From the cell containing the given text, extract its center point as (X, Y) coordinate. 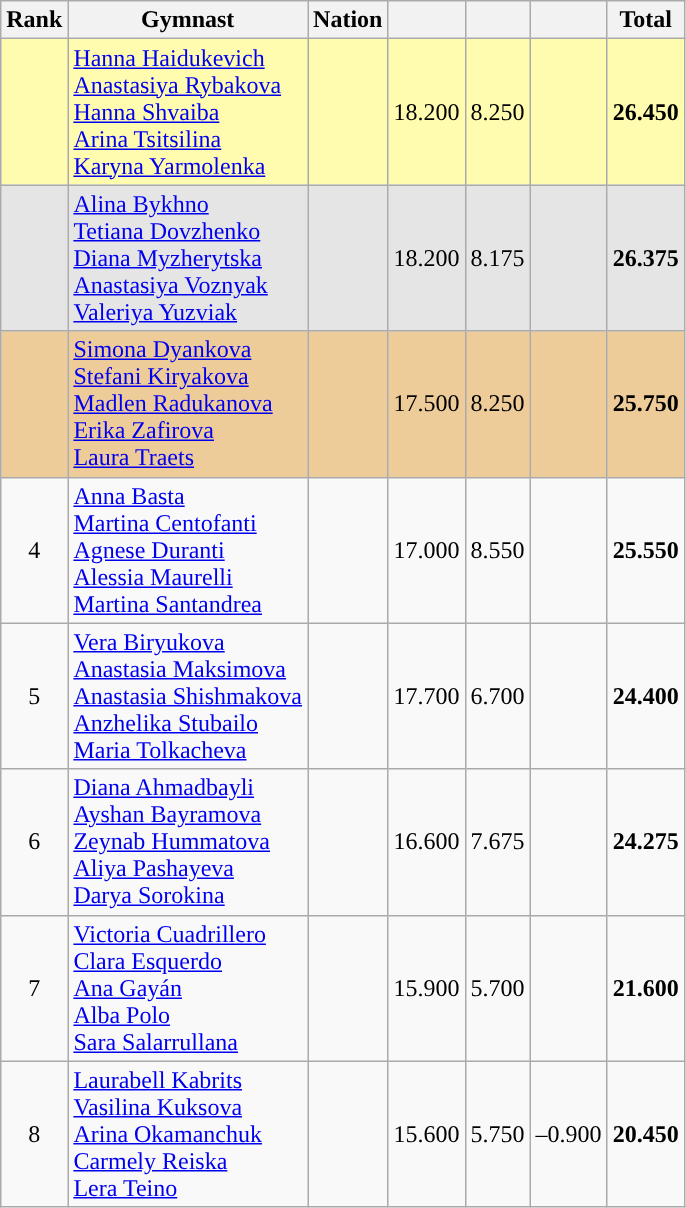
6 (34, 842)
Hanna HaidukevichAnastasiya RybakovaHanna ShvaibaArina TsitsilinaKaryna Yarmolenka (188, 112)
26.375 (646, 258)
Vera BiryukovaAnastasia MaksimovaAnastasia ShishmakovaAnzhelika StubailoMaria Tolkacheva (188, 696)
24.400 (646, 696)
6.700 (498, 696)
8.550 (498, 550)
21.600 (646, 988)
15.600 (426, 1134)
Anna BastaMartina CentofantiAgnese DurantiAlessia MaurelliMartina Santandrea (188, 550)
16.600 (426, 842)
Rank (34, 20)
5.750 (498, 1134)
5.700 (498, 988)
25.750 (646, 404)
Total (646, 20)
26.450 (646, 112)
Diana AhmadbayliAyshan BayramovaZeynab HummatovaAliya PashayevaDarya Sorokina (188, 842)
5 (34, 696)
25.550 (646, 550)
8 (34, 1134)
–0.900 (568, 1134)
17.000 (426, 550)
17.700 (426, 696)
17.500 (426, 404)
24.275 (646, 842)
7 (34, 988)
Simona DyankovaStefani KiryakovaMadlen RadukanovaErika ZafirovaLaura Traets (188, 404)
Victoria CuadrilleroClara EsquerdoAna GayánAlba PoloSara Salarrullana (188, 988)
Alina BykhnoTetiana DovzhenkoDiana MyzherytskaAnastasiya VoznyakValeriya Yuzviak (188, 258)
Gymnast (188, 20)
20.450 (646, 1134)
15.900 (426, 988)
7.675 (498, 842)
4 (34, 550)
Nation (348, 20)
8.175 (498, 258)
Laurabell KabritsVasilina KuksovaArina OkamanchukCarmely ReiskaLera Teino (188, 1134)
